Extract the (X, Y) coordinate from the center of the cell holding the provided text.  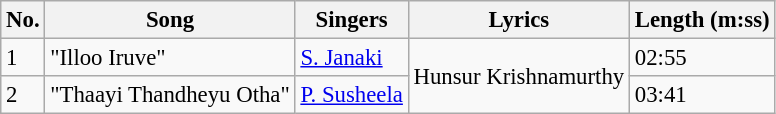
P. Susheela (352, 95)
Length (m:ss) (702, 20)
02:55 (702, 58)
03:41 (702, 95)
No. (23, 20)
"Illoo Iruve" (170, 58)
2 (23, 95)
S. Janaki (352, 58)
Hunsur Krishnamurthy (518, 76)
"Thaayi Thandheyu Otha" (170, 95)
Song (170, 20)
1 (23, 58)
Lyrics (518, 20)
Singers (352, 20)
